From the cell containing the given text, extract its center point as (X, Y) coordinate. 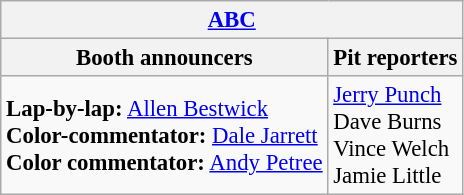
Jerry PunchDave BurnsVince WelchJamie Little (396, 136)
ABC (232, 20)
Pit reporters (396, 58)
Lap-by-lap: Allen BestwickColor-commentator: Dale JarrettColor commentator: Andy Petree (164, 136)
Booth announcers (164, 58)
